Locate the cell with the specified text and output its (X, Y) center coordinate. 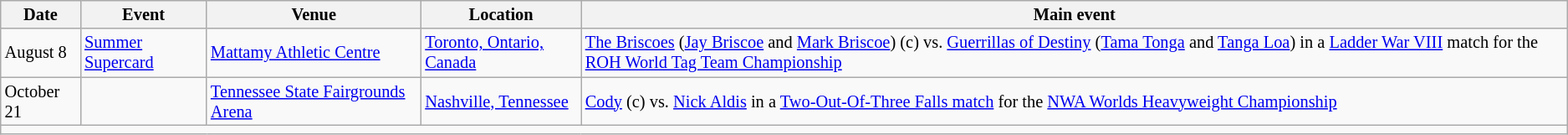
October 21 (40, 101)
Summer Supercard (144, 53)
Main event (1075, 14)
Cody (c) vs. Nick Aldis in a Two-Out-Of-Three Falls match for the NWA Worlds Heavyweight Championship (1075, 101)
August 8 (40, 53)
Toronto, Ontario, Canada (500, 53)
Event (144, 14)
Venue (314, 14)
Nashville, Tennessee (500, 101)
Tennessee State Fairgrounds Arena (314, 101)
Location (500, 14)
Mattamy Athletic Centre (314, 53)
Date (40, 14)
